Locate the cell with the specified text and output its [X, Y] center coordinate. 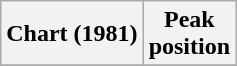
Chart (1981) [72, 34]
Peakposition [189, 34]
